Search for the cell housing the specified text and yield its (x, y) center coordinate. 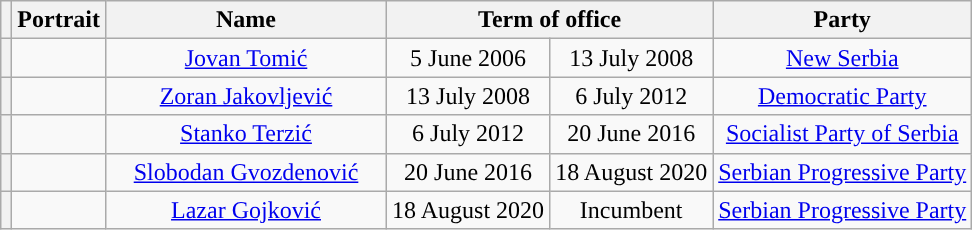
Democratic Party (842, 96)
Slobodan Gvozdenović (246, 172)
Stanko Terzić (246, 134)
5 June 2006 (468, 58)
Lazar Gojković (246, 210)
Incumbent (632, 210)
Portrait (59, 20)
Term of office (550, 20)
Party (842, 20)
New Serbia (842, 58)
Zoran Jakovljević (246, 96)
Jovan Tomić (246, 58)
Socialist Party of Serbia (842, 134)
Name (246, 20)
